Search for the cell housing the specified text and yield its [X, Y] center coordinate. 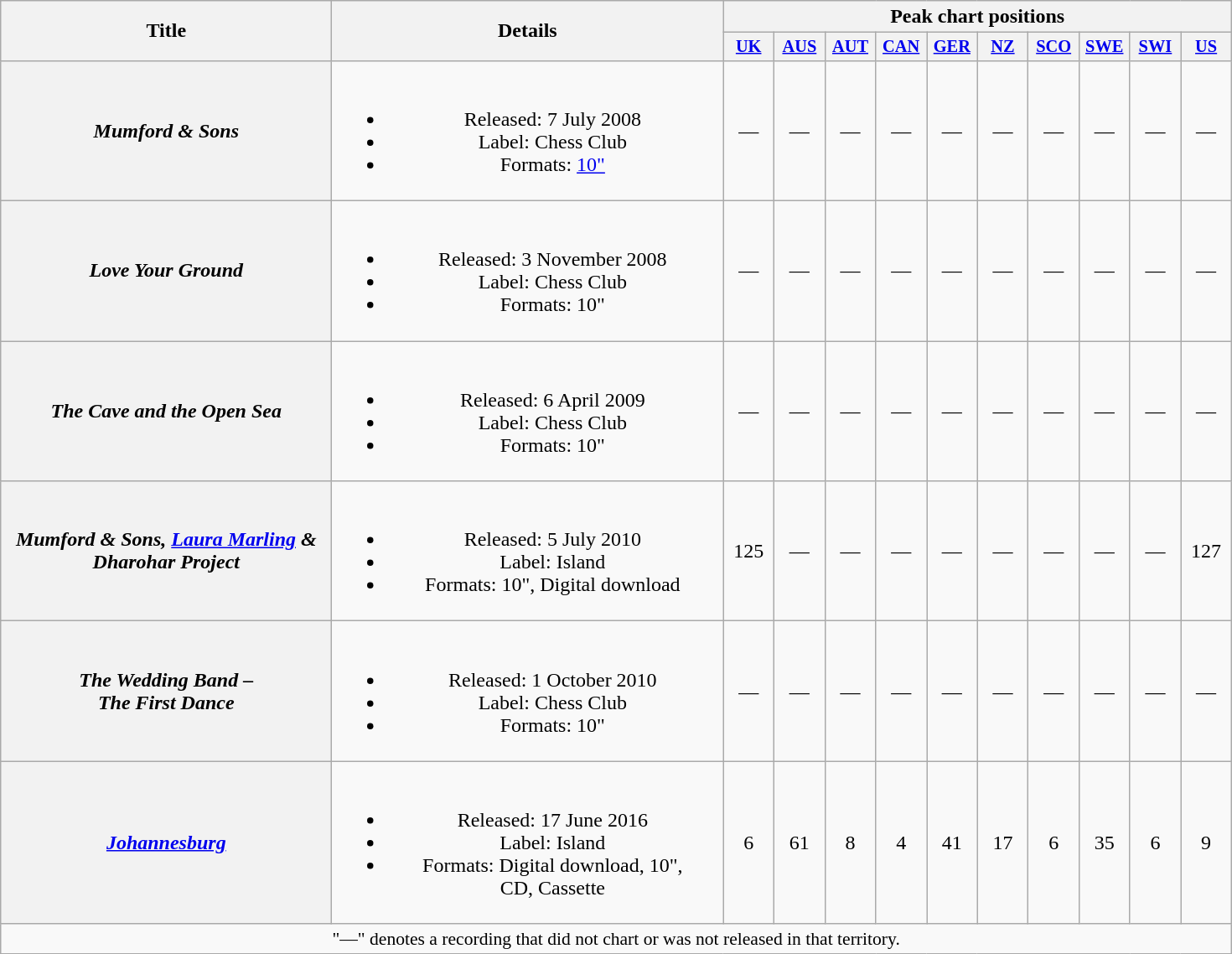
Released: 7 July 2008Label: Chess ClubFormats: 10" [528, 131]
CAN [902, 47]
The Cave and the Open Sea [166, 411]
17 [1002, 843]
9 [1207, 843]
4 [902, 843]
SWE [1105, 47]
127 [1207, 552]
US [1207, 47]
Details [528, 31]
Mumford & Sons [166, 131]
8 [850, 843]
"—" denotes a recording that did not chart or was not released in that territory. [617, 939]
Johannesburg [166, 843]
Released: 5 July 2010Label: IslandFormats: 10", Digital download [528, 552]
Released: 17 June 2016Label: IslandFormats: Digital download, 10",CD, Cassette [528, 843]
NZ [1002, 47]
SWI [1155, 47]
125 [749, 552]
Peak chart positions [977, 17]
UK [749, 47]
SCO [1054, 47]
Love Your Ground [166, 272]
Released: 6 April 2009Label: Chess ClubFormats: 10" [528, 411]
Title [166, 31]
Released: 3 November 2008Label: Chess ClubFormats: 10" [528, 272]
AUS [800, 47]
61 [800, 843]
35 [1105, 843]
Released: 1 October 2010Label: Chess ClubFormats: 10" [528, 691]
GER [952, 47]
Mumford & Sons, Laura Marling &Dharohar Project [166, 552]
41 [952, 843]
AUT [850, 47]
The Wedding Band –The First Dance [166, 691]
